Capture the cell that displays the provided text and extract its (x, y) central coordinate. 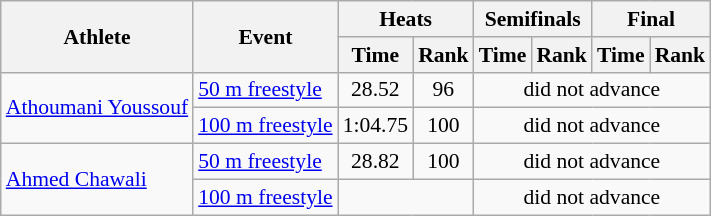
Ahmed Chawali (97, 180)
Event (265, 36)
Final (651, 19)
28.82 (376, 162)
Semifinals (533, 19)
96 (444, 90)
Heats (406, 19)
Athlete (97, 36)
28.52 (376, 90)
Athoumani Youssouf (97, 108)
1:04.75 (376, 126)
